Return the [X, Y] coordinate for the center point of the cell that contains the specified text.  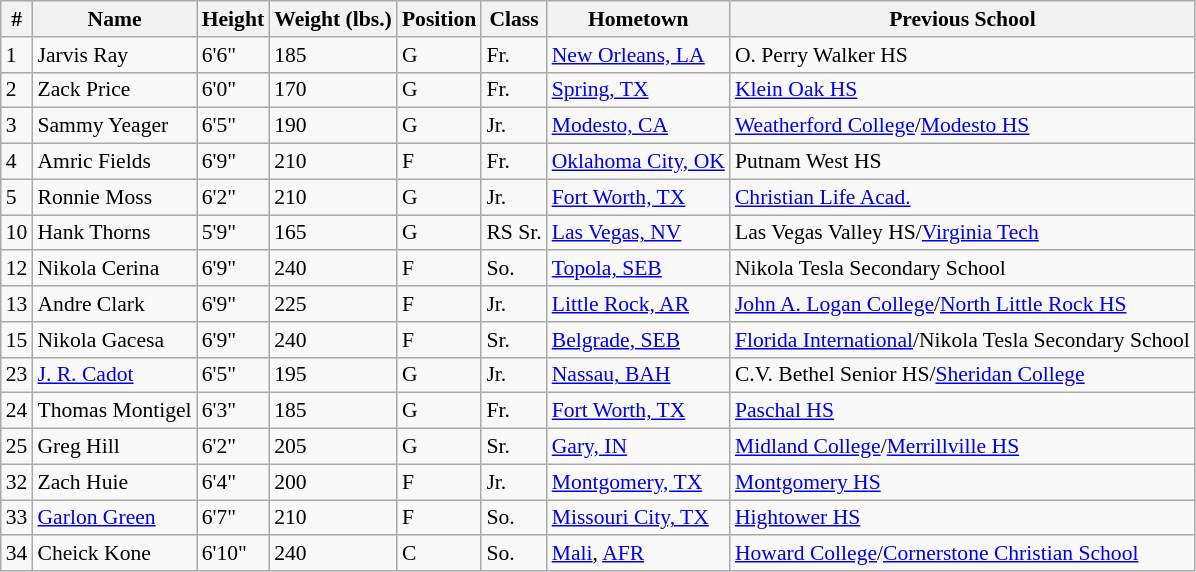
RS Sr. [514, 233]
C.V. Bethel Senior HS/Sheridan College [962, 375]
23 [17, 375]
25 [17, 447]
Thomas Montigel [114, 411]
Amric Fields [114, 162]
6'10" [233, 554]
Spring, TX [638, 90]
Mali, AFR [638, 554]
Modesto, CA [638, 126]
Montgomery, TX [638, 482]
Position [439, 19]
Nassau, BAH [638, 375]
1 [17, 55]
Nikola Gacesa [114, 340]
12 [17, 269]
6'4" [233, 482]
5 [17, 197]
Height [233, 19]
Las Vegas, NV [638, 233]
New Orleans, LA [638, 55]
225 [333, 304]
Previous School [962, 19]
6'3" [233, 411]
33 [17, 518]
Weatherford College/Modesto HS [962, 126]
Cheick Kone [114, 554]
Hightower HS [962, 518]
John A. Logan College/North Little Rock HS [962, 304]
200 [333, 482]
Putnam West HS [962, 162]
Missouri City, TX [638, 518]
Paschal HS [962, 411]
Class [514, 19]
Gary, IN [638, 447]
Belgrade, SEB [638, 340]
6'7" [233, 518]
Howard College/Cornerstone Christian School [962, 554]
Weight (lbs.) [333, 19]
Zack Price [114, 90]
Las Vegas Valley HS/Virginia Tech [962, 233]
Greg Hill [114, 447]
Sammy Yeager [114, 126]
C [439, 554]
6'0" [233, 90]
Christian Life Acad. [962, 197]
Little Rock, AR [638, 304]
Jarvis Ray [114, 55]
4 [17, 162]
205 [333, 447]
190 [333, 126]
10 [17, 233]
Zach Huie [114, 482]
J. R. Cadot [114, 375]
34 [17, 554]
Name [114, 19]
165 [333, 233]
13 [17, 304]
Ronnie Moss [114, 197]
32 [17, 482]
# [17, 19]
O. Perry Walker HS [962, 55]
15 [17, 340]
Oklahoma City, OK [638, 162]
5'9" [233, 233]
Hometown [638, 19]
Hank Thorns [114, 233]
24 [17, 411]
Topola, SEB [638, 269]
2 [17, 90]
Andre Clark [114, 304]
Klein Oak HS [962, 90]
Montgomery HS [962, 482]
Nikola Cerina [114, 269]
195 [333, 375]
Garlon Green [114, 518]
Midland College/Merrillville HS [962, 447]
3 [17, 126]
6'6" [233, 55]
Nikola Tesla Secondary School [962, 269]
170 [333, 90]
Florida International/Nikola Tesla Secondary School [962, 340]
